Return the [X, Y] coordinate for the center point of the cell that contains the specified text.  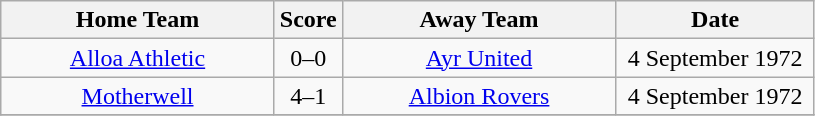
Score [308, 20]
Alloa Athletic [138, 58]
Albion Rovers [479, 96]
Date [716, 20]
Motherwell [138, 96]
Ayr United [479, 58]
4–1 [308, 96]
Home Team [138, 20]
Away Team [479, 20]
0–0 [308, 58]
